Output the [X, Y] coordinate of the center of the cell containing the given text.  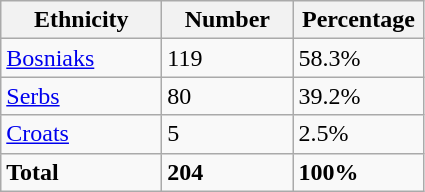
204 [228, 172]
100% [358, 172]
Percentage [358, 20]
39.2% [358, 96]
5 [228, 134]
Number [228, 20]
80 [228, 96]
Ethnicity [82, 20]
Serbs [82, 96]
2.5% [358, 134]
119 [228, 58]
Croats [82, 134]
Bosniaks [82, 58]
Total [82, 172]
58.3% [358, 58]
